Output the [x, y] coordinate of the center of the cell containing the given text.  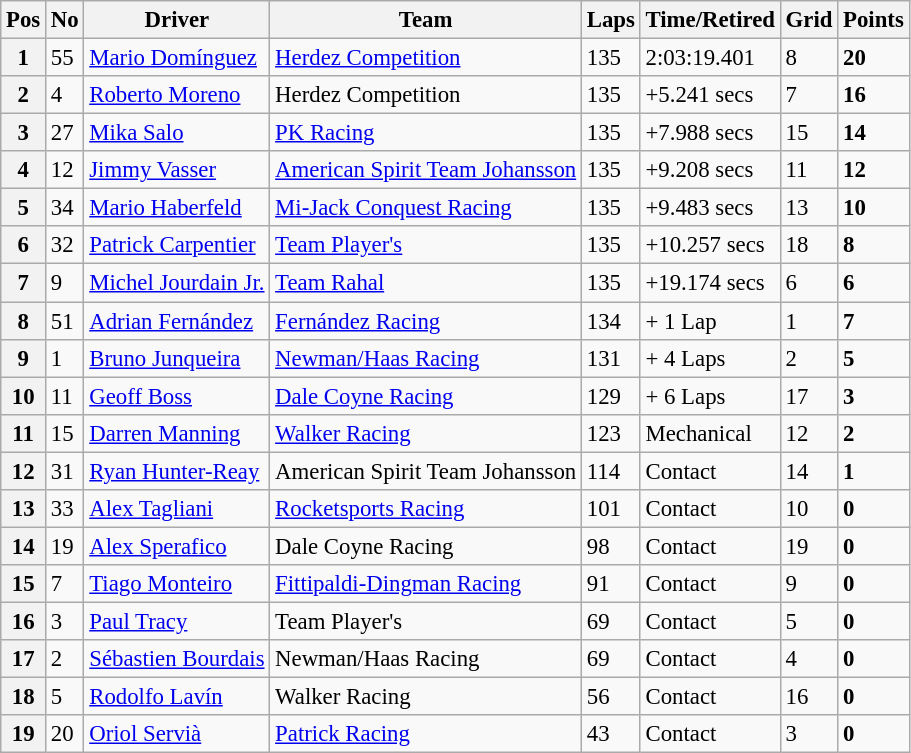
91 [610, 584]
Time/Retired [710, 20]
+19.174 secs [710, 283]
32 [65, 245]
Fittipaldi-Dingman Racing [426, 584]
123 [610, 433]
Geoff Boss [177, 396]
Tiago Monteiro [177, 584]
Team Rahal [426, 283]
Michel Jourdain Jr. [177, 283]
No [65, 20]
PK Racing [426, 133]
Laps [610, 20]
+ 6 Laps [710, 396]
Points [874, 20]
+ 4 Laps [710, 358]
33 [65, 509]
Ryan Hunter-Reay [177, 471]
+ 1 Lap [710, 321]
101 [610, 509]
51 [65, 321]
+10.257 secs [710, 245]
Mika Salo [177, 133]
Alex Sperafico [177, 546]
31 [65, 471]
Adrian Fernández [177, 321]
Roberto Moreno [177, 95]
Driver [177, 20]
98 [610, 546]
Team [426, 20]
Jimmy Vasser [177, 170]
Darren Manning [177, 433]
Oriol Servià [177, 734]
34 [65, 208]
+5.241 secs [710, 95]
Paul Tracy [177, 621]
Patrick Racing [426, 734]
Pos [24, 20]
Rodolfo Lavín [177, 697]
Mario Haberfeld [177, 208]
Bruno Junqueira [177, 358]
+7.988 secs [710, 133]
Patrick Carpentier [177, 245]
Grid [808, 20]
55 [65, 58]
Rocketsports Racing [426, 509]
Sébastien Bourdais [177, 659]
56 [610, 697]
Mario Domínguez [177, 58]
+9.208 secs [710, 170]
Fernández Racing [426, 321]
129 [610, 396]
27 [65, 133]
2:03:19.401 [710, 58]
Mechanical [710, 433]
Alex Tagliani [177, 509]
114 [610, 471]
134 [610, 321]
43 [610, 734]
+9.483 secs [710, 208]
131 [610, 358]
Mi-Jack Conquest Racing [426, 208]
